Return the [X, Y] coordinate for the center point of the cell that contains the specified text.  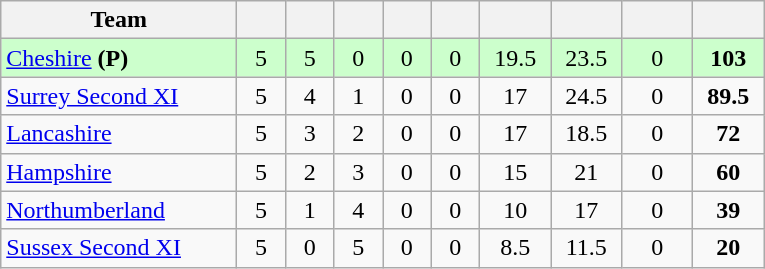
19.5 [516, 58]
15 [516, 172]
Lancashire [119, 134]
10 [516, 210]
11.5 [586, 248]
23.5 [586, 58]
72 [728, 134]
20 [728, 248]
89.5 [728, 96]
8.5 [516, 248]
39 [728, 210]
60 [728, 172]
Surrey Second XI [119, 96]
Cheshire (P) [119, 58]
24.5 [586, 96]
103 [728, 58]
18.5 [586, 134]
Sussex Second XI [119, 248]
Team [119, 20]
Hampshire [119, 172]
Northumberland [119, 210]
21 [586, 172]
